From the cell containing the given text, extract its center point as [x, y] coordinate. 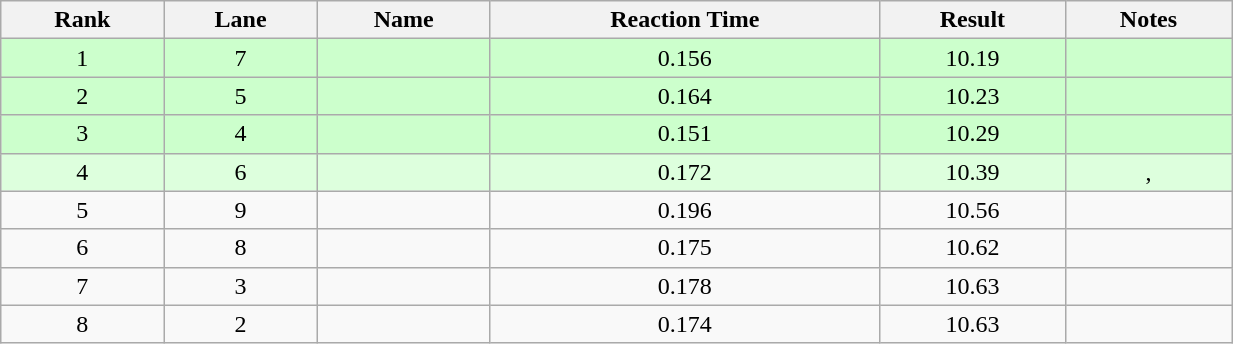
0.151 [684, 134]
Lane [240, 20]
10.23 [972, 96]
, [1148, 172]
10.62 [972, 248]
0.178 [684, 286]
0.174 [684, 324]
10.19 [972, 58]
0.164 [684, 96]
0.175 [684, 248]
0.156 [684, 58]
10.29 [972, 134]
Result [972, 20]
0.172 [684, 172]
9 [240, 210]
Rank [82, 20]
Notes [1148, 20]
Name [404, 20]
10.56 [972, 210]
10.39 [972, 172]
1 [82, 58]
Reaction Time [684, 20]
0.196 [684, 210]
